Find where the given text appears and provide that cell's center as (X, Y) coordinate. 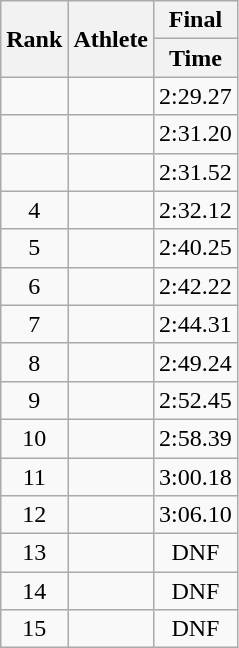
Time (196, 58)
2:49.24 (196, 362)
2:31.20 (196, 134)
2:44.31 (196, 324)
12 (34, 515)
2:52.45 (196, 400)
11 (34, 477)
9 (34, 400)
15 (34, 629)
2:31.52 (196, 172)
6 (34, 286)
10 (34, 438)
2:29.27 (196, 96)
Final (196, 20)
2:40.25 (196, 248)
5 (34, 248)
13 (34, 553)
Athlete (111, 39)
2:58.39 (196, 438)
4 (34, 210)
8 (34, 362)
2:32.12 (196, 210)
7 (34, 324)
14 (34, 591)
2:42.22 (196, 286)
3:00.18 (196, 477)
Rank (34, 39)
3:06.10 (196, 515)
